From the cell containing the given text, extract its center point as [x, y] coordinate. 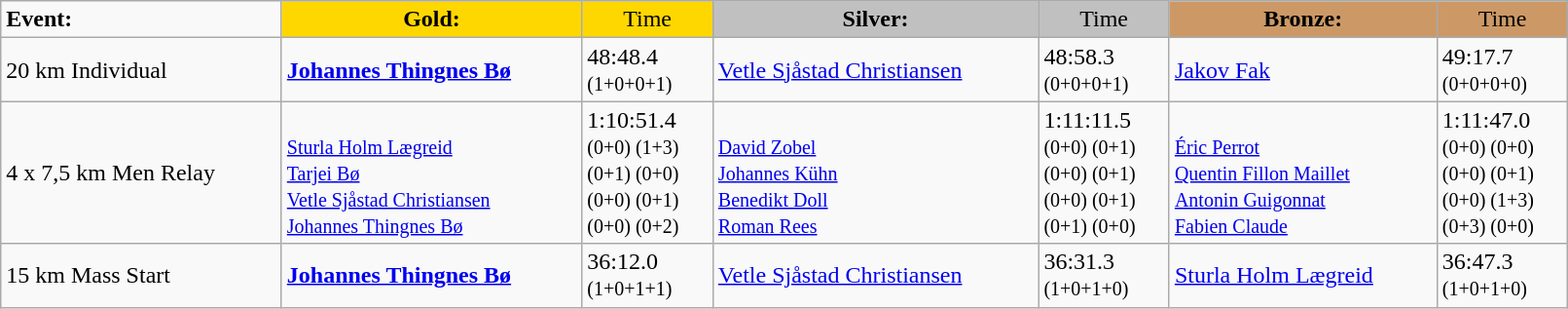
Bronze: [1302, 19]
20 km Individual [142, 70]
15 km Mass Start [142, 275]
48:58.3(0+0+0+1) [1104, 70]
48:48.4(1+0+0+1) [648, 70]
Event: [142, 19]
Silver: [876, 19]
David ZobelJohannes KühnBenedikt DollRoman Rees [876, 173]
36:31.3(1+0+1+0) [1104, 275]
Sturla Holm Lægreid [1302, 275]
1:11:11.5(0+0) (0+1)(0+0) (0+1)(0+0) (0+1)(0+1) (0+0) [1104, 173]
4 x 7,5 km Men Relay [142, 173]
Gold: [432, 19]
36:12.0(1+0+1+1) [648, 275]
Jakov Fak [1302, 70]
1:11:47.0(0+0) (0+0)(0+0) (0+1)(0+0) (1+3)(0+3) (0+0) [1503, 173]
49:17.7(0+0+0+0) [1503, 70]
36:47.3(1+0+1+0) [1503, 275]
1:10:51.4(0+0) (1+3)(0+1) (0+0)(0+0) (0+1)(0+0) (0+2) [648, 173]
Éric PerrotQuentin Fillon MailletAntonin GuigonnatFabien Claude [1302, 173]
Sturla Holm LægreidTarjei BøVetle Sjåstad ChristiansenJohannes Thingnes Bø [432, 173]
